Output the [X, Y] coordinate of the center of the cell containing the given text.  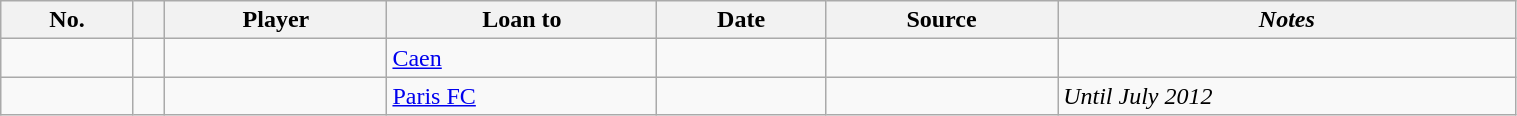
Source [941, 20]
Loan to [522, 20]
Player [276, 20]
Notes [1287, 20]
Caen [522, 58]
No. [68, 20]
Date [742, 20]
Paris FC [522, 96]
Until July 2012 [1287, 96]
